From the cell containing the given text, extract its center point as [x, y] coordinate. 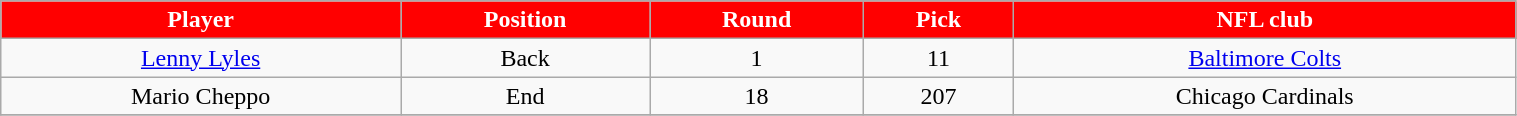
207 [939, 96]
Baltimore Colts [1264, 58]
Lenny Lyles [201, 58]
11 [939, 58]
NFL club [1264, 20]
Mario Cheppo [201, 96]
Pick [939, 20]
1 [757, 58]
Round [757, 20]
Player [201, 20]
Position [524, 20]
18 [757, 96]
End [524, 96]
Chicago Cardinals [1264, 96]
Back [524, 58]
